Search for the cell housing the specified text and yield its [X, Y] center coordinate. 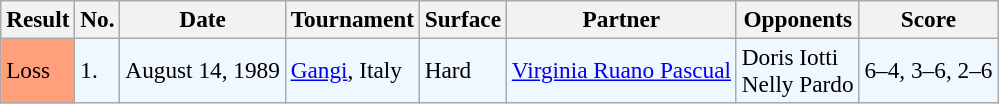
1. [98, 70]
No. [98, 19]
Gangi, Italy [352, 70]
Date [202, 19]
6–4, 3–6, 2–6 [928, 70]
Tournament [352, 19]
Surface [462, 19]
Hard [462, 70]
Result [38, 19]
Opponents [798, 19]
Partner [621, 19]
Virginia Ruano Pascual [621, 70]
August 14, 1989 [202, 70]
Score [928, 19]
Doris Iotti Nelly Pardo [798, 70]
Loss [38, 70]
